Scan for the cell matching the given text and deliver its [X, Y] coordinate at center. 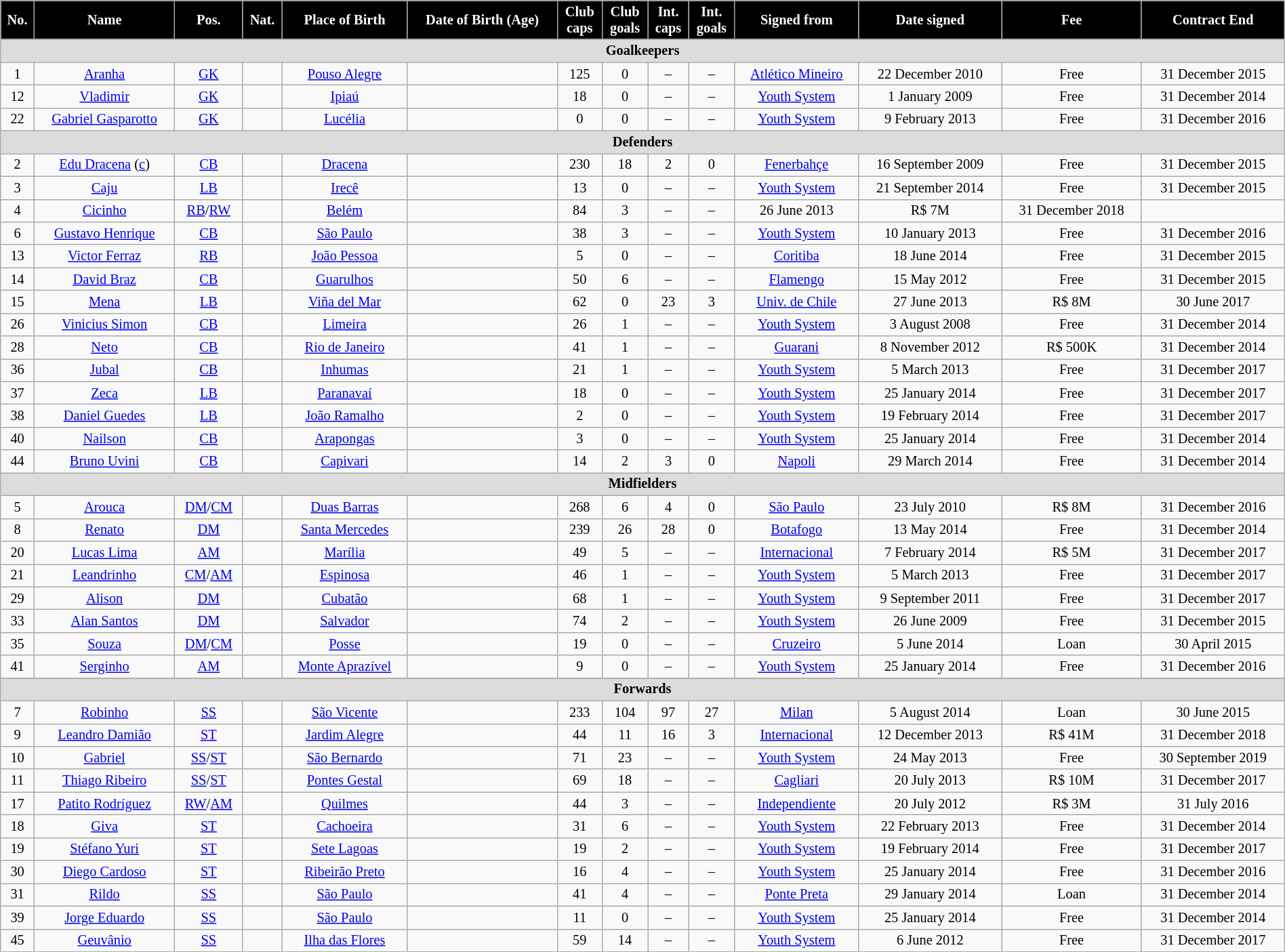
RB [209, 256]
29 March 2014 [930, 461]
Vladimir [104, 96]
46 [579, 575]
39 [18, 917]
30 June 2015 [1213, 712]
Cicinho [104, 211]
R$ 500K [1072, 348]
Robinho [104, 712]
Viña del Mar [344, 302]
Arouca [104, 507]
125 [579, 74]
Daniel Guedes [104, 415]
Fenerbahçe [797, 165]
Alison [104, 598]
23 July 2010 [930, 507]
R$ 5M [1072, 552]
50 [579, 279]
6 June 2012 [930, 940]
Gabriel Gasparotto [104, 119]
12 [18, 96]
Cagliari [797, 781]
Salvador [344, 621]
3 August 2008 [930, 325]
Stéfano Yuri [104, 849]
R$ 7M [930, 211]
30 September 2019 [1213, 758]
233 [579, 712]
7 February 2014 [930, 552]
69 [579, 781]
Atlético Mineiro [797, 74]
10 January 2013 [930, 233]
12 December 2013 [930, 735]
Santa Mercedes [344, 530]
Guarani [797, 348]
5 June 2014 [930, 644]
Ponte Preta [797, 894]
João Pessoa [344, 256]
São Bernardo [344, 758]
Pos. [209, 20]
Lucas Lima [104, 552]
R$ 10M [1072, 781]
8 November 2012 [930, 348]
Ribeirão Preto [344, 872]
João Ramalho [344, 415]
15 May 2012 [930, 279]
239 [579, 530]
Geuvânio [104, 940]
Quilmes [344, 804]
Rio de Janeiro [344, 348]
Zeca [104, 393]
104 [625, 712]
Neto [104, 348]
Ilha das Flores [344, 940]
Nailson [104, 438]
Jubal [104, 370]
Fee [1072, 20]
Univ. de Chile [797, 302]
97 [668, 712]
21 September 2014 [930, 188]
Rildo [104, 894]
R$ 41M [1072, 735]
Int.goals [712, 20]
Cubatão [344, 598]
Name [104, 20]
Defenders [642, 142]
No. [18, 20]
74 [579, 621]
30 [18, 872]
36 [18, 370]
Inhumas [344, 370]
Midfielders [642, 484]
CM/AM [209, 575]
David Braz [104, 279]
Independiente [797, 804]
26 June 2009 [930, 621]
30 April 2015 [1213, 644]
Caju [104, 188]
Date signed [930, 20]
59 [579, 940]
45 [18, 940]
Cruzeiro [797, 644]
Mena [104, 302]
Jorge Eduardo [104, 917]
Nat. [262, 20]
Thiago Ribeiro [104, 781]
9 February 2013 [930, 119]
Clubcaps [579, 20]
Limeira [344, 325]
Coritiba [797, 256]
Belém [344, 211]
Bruno Uvini [104, 461]
Victor Ferraz [104, 256]
Contract End [1213, 20]
37 [18, 393]
5 August 2014 [930, 712]
Int.caps [668, 20]
Dracena [344, 165]
20 July 2013 [930, 781]
Diego Cardoso [104, 872]
8 [18, 530]
49 [579, 552]
Ipiaú [344, 96]
230 [579, 165]
Espinosa [344, 575]
Place of Birth [344, 20]
30 June 2017 [1213, 302]
18 June 2014 [930, 256]
Napoli [797, 461]
1 January 2009 [930, 96]
29 [18, 598]
24 May 2013 [930, 758]
17 [18, 804]
RW/AM [209, 804]
84 [579, 211]
Serginho [104, 667]
Milan [797, 712]
16 September 2009 [930, 165]
268 [579, 507]
Gustavo Henrique [104, 233]
Date of Birth (Age) [483, 20]
Monte Aprazível [344, 667]
35 [18, 644]
Duas Barras [344, 507]
Aranha [104, 74]
Leandrinho [104, 575]
Goalkeepers [642, 51]
26 June 2013 [797, 211]
São Vicente [344, 712]
29 January 2014 [930, 894]
31 July 2016 [1213, 804]
R$ 3M [1072, 804]
Posse [344, 644]
Patito Rodríguez [104, 804]
33 [18, 621]
Renato [104, 530]
Botafogo [797, 530]
62 [579, 302]
22 [18, 119]
20 [18, 552]
Edu Dracena (c) [104, 165]
27 [712, 712]
Forwards [642, 689]
Gabriel [104, 758]
Cachoeira [344, 826]
27 June 2013 [930, 302]
71 [579, 758]
20 July 2012 [930, 804]
Arapongas [344, 438]
13 May 2014 [930, 530]
68 [579, 598]
15 [18, 302]
Clubgoals [625, 20]
22 December 2010 [930, 74]
Signed from [797, 20]
22 February 2013 [930, 826]
Sete Lagoas [344, 849]
Paranavaí [344, 393]
Pontes Gestal [344, 781]
Guarulhos [344, 279]
9 September 2011 [930, 598]
Flamengo [797, 279]
10 [18, 758]
40 [18, 438]
Leandro Damião [104, 735]
Souza [104, 644]
Lucélia [344, 119]
7 [18, 712]
Alan Santos [104, 621]
Jardim Alegre [344, 735]
Pouso Alegre [344, 74]
Giva [104, 826]
Irecê [344, 188]
Marília [344, 552]
Capivari [344, 461]
Vinicius Simon [104, 325]
RB/RW [209, 211]
